From the cell containing the given text, extract its center point as [X, Y] coordinate. 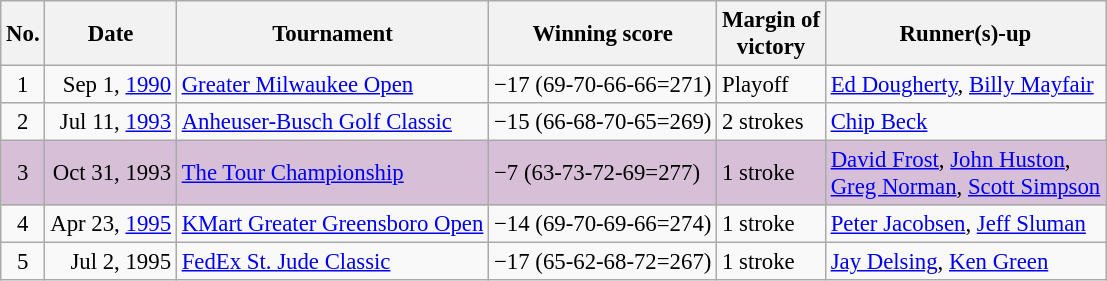
3 [23, 174]
Jul 11, 1993 [110, 122]
−17 (65-62-68-72=267) [603, 262]
2 strokes [772, 122]
Margin ofvictory [772, 34]
Peter Jacobsen, Jeff Sluman [965, 224]
KMart Greater Greensboro Open [332, 224]
Greater Milwaukee Open [332, 85]
FedEx St. Jude Classic [332, 262]
5 [23, 262]
−14 (69-70-69-66=274) [603, 224]
−7 (63-73-72-69=277) [603, 174]
The Tour Championship [332, 174]
Oct 31, 1993 [110, 174]
−17 (69-70-66-66=271) [603, 85]
Playoff [772, 85]
Runner(s)-up [965, 34]
Date [110, 34]
Ed Dougherty, Billy Mayfair [965, 85]
No. [23, 34]
1 [23, 85]
Winning score [603, 34]
David Frost, John Huston, Greg Norman, Scott Simpson [965, 174]
Tournament [332, 34]
Apr 23, 1995 [110, 224]
Chip Beck [965, 122]
Anheuser-Busch Golf Classic [332, 122]
2 [23, 122]
Jay Delsing, Ken Green [965, 262]
Jul 2, 1995 [110, 262]
4 [23, 224]
−15 (66-68-70-65=269) [603, 122]
Sep 1, 1990 [110, 85]
